Return [x, y] of the center of cell containing provided text 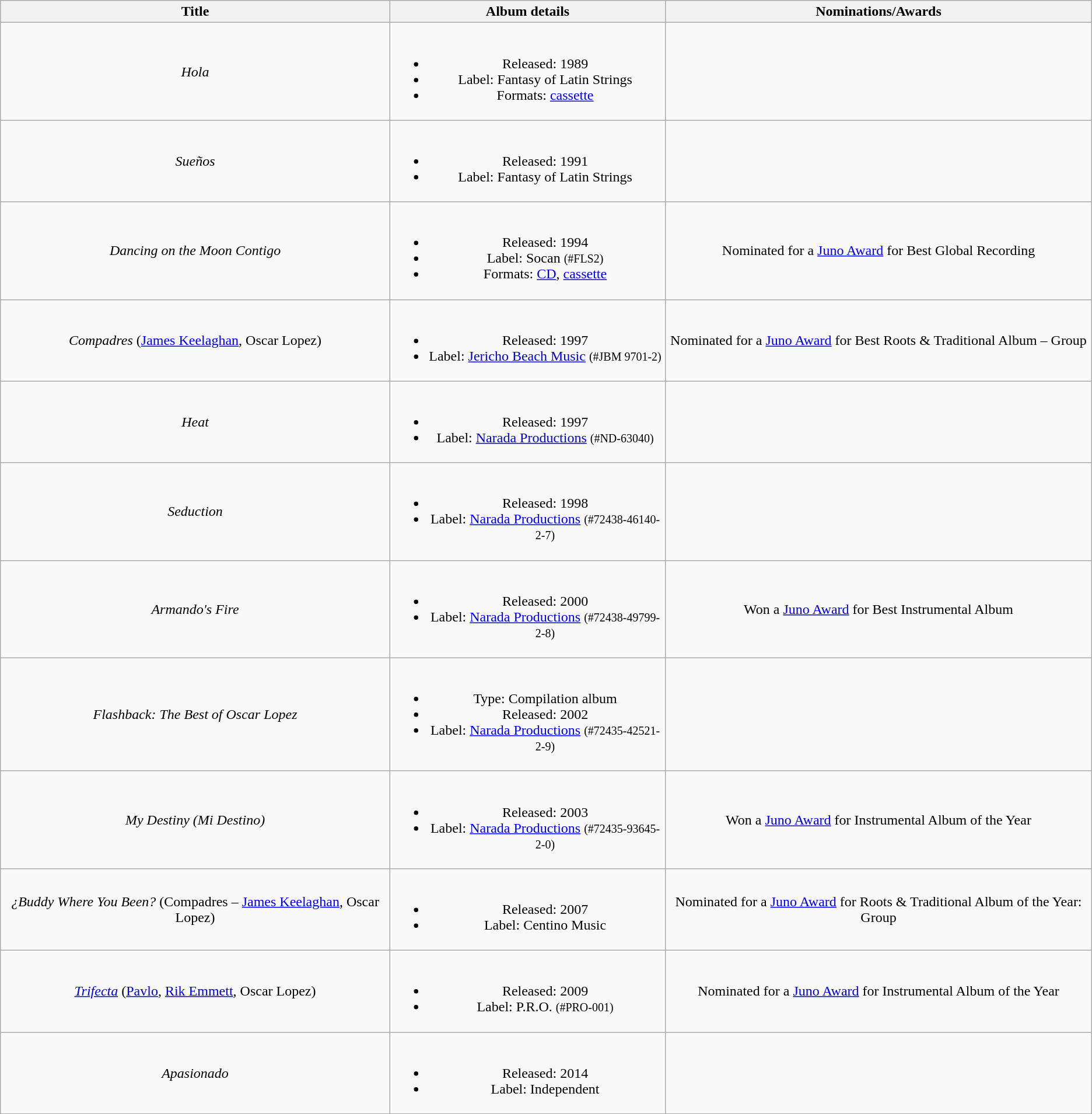
Released: 1989Label: Fantasy of Latin StringsFormats: cassette [527, 71]
Apasionado [195, 1073]
Released: 2014Label: Independent [527, 1073]
Nominated for a Juno Award for Roots & Traditional Album of the Year: Group [878, 909]
Dancing on the Moon Contigo [195, 251]
Released: 2003Label: Narada Productions (#72435-93645-2-0) [527, 819]
Won a Juno Award for Instrumental Album of the Year [878, 819]
Flashback: The Best of Oscar Lopez [195, 714]
Won a Juno Award for Best Instrumental Album [878, 609]
Released: 1998Label: Narada Productions (#72438-46140-2-7) [527, 511]
Nominated for a Juno Award for Best Global Recording [878, 251]
Released: 2007Label: Centino Music [527, 909]
Released: 1994Label: Socan (#FLS2)Formats: CD, cassette [527, 251]
Released: 2000Label: Narada Productions (#72438-49799-2-8) [527, 609]
¿Buddy Where You Been? (Compadres – James Keelaghan, Oscar Lopez) [195, 909]
Sueños [195, 161]
Compadres (James Keelaghan, Oscar Lopez) [195, 340]
Nominated for a Juno Award for Instrumental Album of the Year [878, 991]
Heat [195, 422]
Nominated for a Juno Award for Best Roots & Traditional Album – Group [878, 340]
Released: 1991Label: Fantasy of Latin Strings [527, 161]
Hola [195, 71]
Type: Compilation albumReleased: 2002Label: Narada Productions (#72435-42521-2-9) [527, 714]
My Destiny (Mi Destino) [195, 819]
Title [195, 12]
Released: 2009Label: P.R.O. (#PRO-001) [527, 991]
Released: 1997Label: Narada Productions (#ND-63040) [527, 422]
Album details [527, 12]
Released: 1997Label: Jericho Beach Music (#JBM 9701-2) [527, 340]
Nominations/Awards [878, 12]
Trifecta (Pavlo, Rik Emmett, Oscar Lopez) [195, 991]
Armando's Fire [195, 609]
Seduction [195, 511]
